Search for the cell housing the specified text and yield its (x, y) center coordinate. 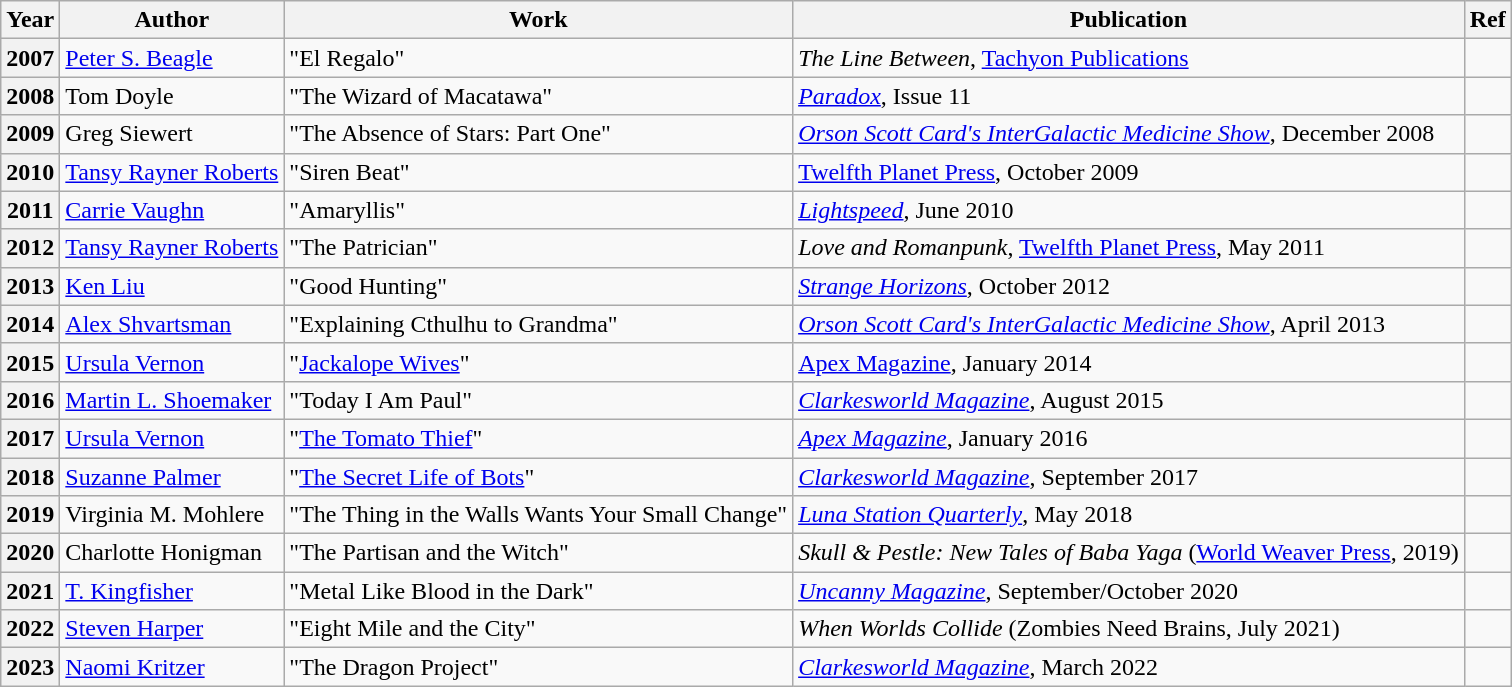
Uncanny Magazine, September/October 2020 (1129, 591)
2021 (30, 591)
Year (30, 20)
"Good Hunting" (538, 286)
"Jackalope Wives" (538, 362)
Lightspeed, June 2010 (1129, 210)
"The Wizard of Macatawa" (538, 96)
Ref (1488, 20)
2014 (30, 324)
Strange Horizons, October 2012 (1129, 286)
"Amaryllis" (538, 210)
2013 (30, 286)
Author (172, 20)
Orson Scott Card's InterGalactic Medicine Show, April 2013 (1129, 324)
Paradox, Issue 11 (1129, 96)
Clarkesworld Magazine, March 2022 (1129, 667)
"The Thing in the Walls Wants Your Small Change" (538, 515)
2011 (30, 210)
2009 (30, 134)
Work (538, 20)
2012 (30, 248)
Luna Station Quarterly, May 2018 (1129, 515)
"The Dragon Project" (538, 667)
The Line Between, Tachyon Publications (1129, 58)
Orson Scott Card's InterGalactic Medicine Show, December 2008 (1129, 134)
Tom Doyle (172, 96)
Skull & Pestle: New Tales of Baba Yaga (World Weaver Press, 2019) (1129, 553)
Publication (1129, 20)
Naomi Kritzer (172, 667)
Love and Romanpunk, Twelfth Planet Press, May 2011 (1129, 248)
"The Patrician" (538, 248)
2008 (30, 96)
When Worlds Collide (Zombies Need Brains, July 2021) (1129, 629)
2017 (30, 438)
"Explaining Cthulhu to Grandma" (538, 324)
"Eight Mile and the City" (538, 629)
2022 (30, 629)
Carrie Vaughn (172, 210)
Twelfth Planet Press, October 2009 (1129, 172)
"The Secret Life of Bots" (538, 477)
2015 (30, 362)
"Metal Like Blood in the Dark" (538, 591)
Ken Liu (172, 286)
"Today I Am Paul" (538, 400)
"The Partisan and the Witch" (538, 553)
Clarkesworld Magazine, August 2015 (1129, 400)
Apex Magazine, January 2016 (1129, 438)
Charlotte Honigman (172, 553)
2007 (30, 58)
Virginia M. Mohlere (172, 515)
"Siren Beat" (538, 172)
"The Tomato Thief" (538, 438)
Alex Shvartsman (172, 324)
2018 (30, 477)
Steven Harper (172, 629)
Clarkesworld Magazine, September 2017 (1129, 477)
"The Absence of Stars: Part One" (538, 134)
"El Regalo" (538, 58)
2010 (30, 172)
T. Kingfisher (172, 591)
2019 (30, 515)
2020 (30, 553)
Greg Siewert (172, 134)
Peter S. Beagle (172, 58)
Suzanne Palmer (172, 477)
2016 (30, 400)
Apex Magazine, January 2014 (1129, 362)
Martin L. Shoemaker (172, 400)
2023 (30, 667)
